Capture the cell that displays the provided text and extract its (X, Y) central coordinate. 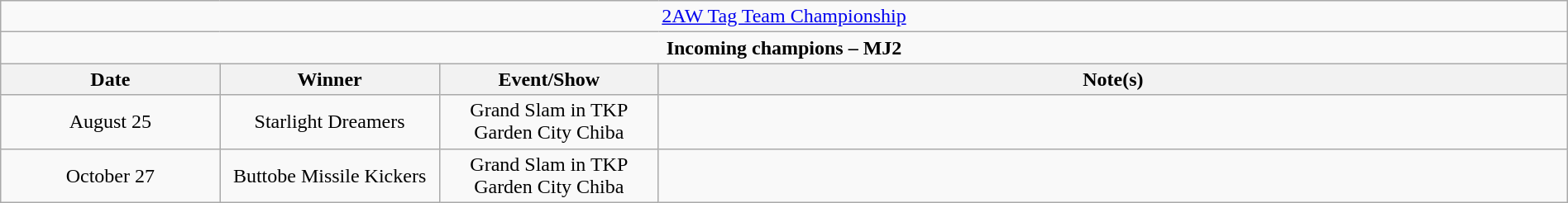
2AW Tag Team Championship (784, 17)
October 27 (111, 175)
Note(s) (1113, 79)
Date (111, 79)
Winner (329, 79)
Buttobe Missile Kickers (329, 175)
August 25 (111, 122)
Starlight Dreamers (329, 122)
Event/Show (549, 79)
Incoming champions – MJ2 (784, 48)
